Provide the (X, Y) coordinate of the cell's center where the given text is located.  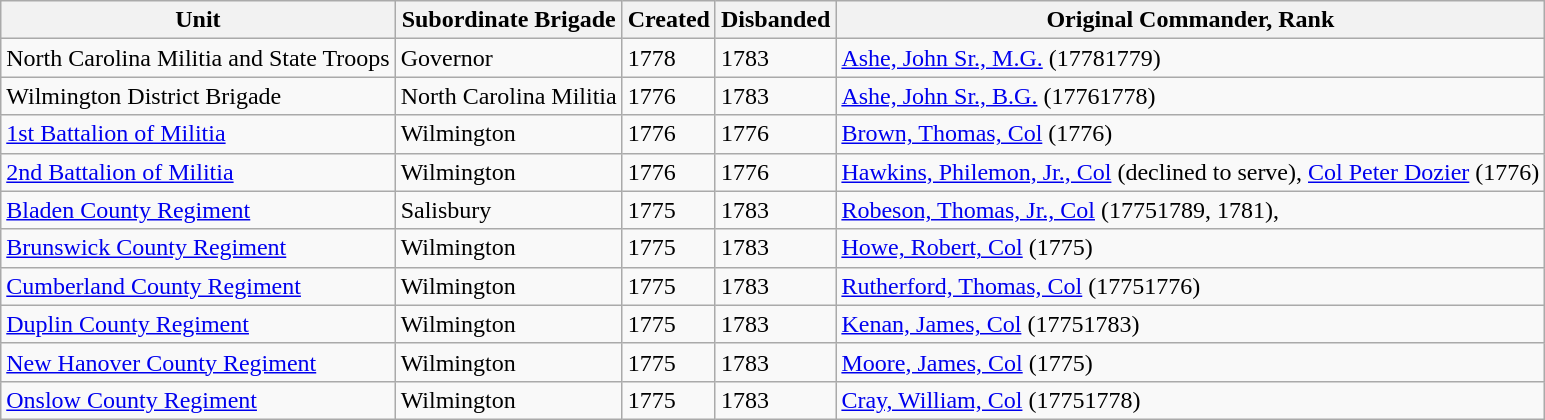
Unit (198, 20)
Kenan, James, Col (17751783) (1190, 324)
Onslow County Regiment (198, 400)
North Carolina Militia and State Troops (198, 58)
Bladen County Regiment (198, 210)
Brown, Thomas, Col (1776) (1190, 134)
2nd Battalion of Militia (198, 172)
North Carolina Militia (508, 96)
Ashe, John Sr., M.G. (17781779) (1190, 58)
Rutherford, Thomas, Col (17751776) (1190, 286)
Hawkins, Philemon, Jr., Col (declined to serve), Col Peter Dozier (1776) (1190, 172)
Subordinate Brigade (508, 20)
Ashe, John Sr., B.G. (17761778) (1190, 96)
Wilmington District Brigade (198, 96)
Brunswick County Regiment (198, 248)
1778 (668, 58)
Governor (508, 58)
Cray, William, Col (17751778) (1190, 400)
New Hanover County Regiment (198, 362)
Moore, James, Col (1775) (1190, 362)
Robeson, Thomas, Jr., Col (17751789, 1781), (1190, 210)
Duplin County Regiment (198, 324)
Salisbury (508, 210)
1st Battalion of Militia (198, 134)
Created (668, 20)
Original Commander, Rank (1190, 20)
Disbanded (775, 20)
Cumberland County Regiment (198, 286)
Howe, Robert, Col (1775) (1190, 248)
